Determine the [x, y] coordinate at the center of the cell enclosing the given text.  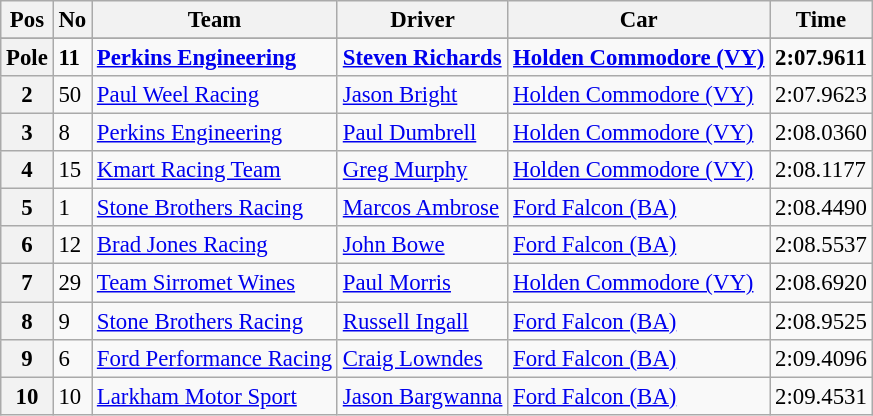
2:08.4490 [821, 208]
2:07.9623 [821, 95]
15 [72, 170]
Pole [27, 58]
12 [72, 245]
Jason Bargwanna [422, 396]
4 [27, 170]
Team Sirromet Wines [215, 283]
2 [27, 95]
7 [27, 283]
3 [27, 133]
2:09.4096 [821, 358]
2:08.1177 [821, 170]
2:09.4531 [821, 396]
Ford Performance Racing [215, 358]
Larkham Motor Sport [215, 396]
Russell Ingall [422, 321]
Jason Bright [422, 95]
Car [639, 20]
Paul Weel Racing [215, 95]
Paul Dumbrell [422, 133]
2:08.6920 [821, 283]
5 [27, 208]
2:08.5537 [821, 245]
11 [72, 58]
Driver [422, 20]
2:08.0360 [821, 133]
Kmart Racing Team [215, 170]
Team [215, 20]
Craig Lowndes [422, 358]
No [72, 20]
Greg Murphy [422, 170]
Paul Morris [422, 283]
Marcos Ambrose [422, 208]
Steven Richards [422, 58]
2:07.9611 [821, 58]
John Bowe [422, 245]
Time [821, 20]
50 [72, 95]
Pos [27, 20]
2:08.9525 [821, 321]
29 [72, 283]
Brad Jones Racing [215, 245]
1 [72, 208]
